Capture the cell that displays the provided text and extract its (X, Y) central coordinate. 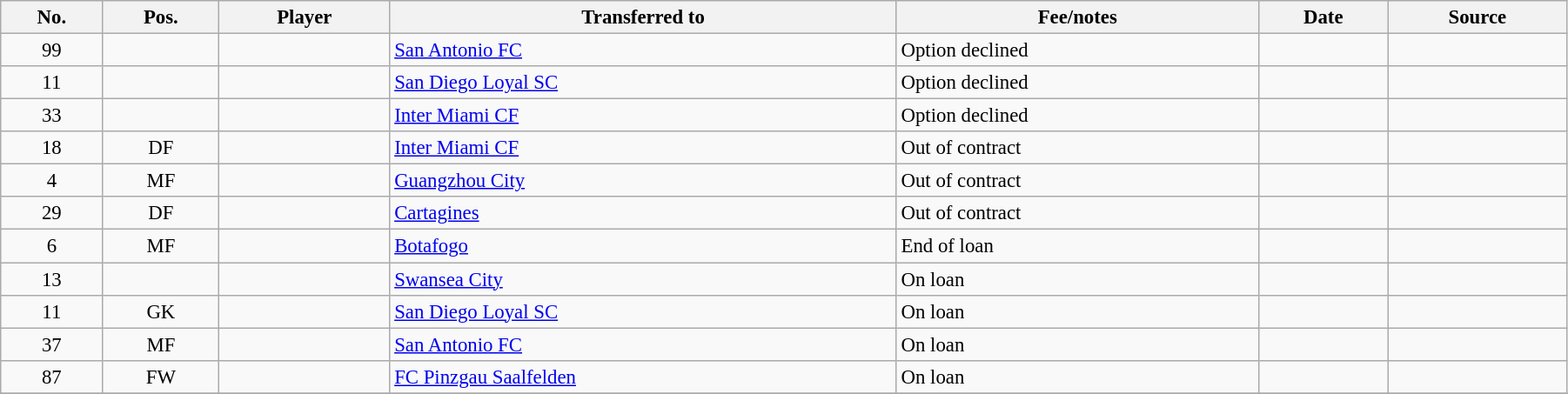
4 (52, 181)
29 (52, 213)
Cartagines (643, 213)
End of loan (1077, 246)
No. (52, 17)
18 (52, 148)
37 (52, 344)
Player (305, 17)
33 (52, 116)
13 (52, 279)
Transferred to (643, 17)
Guangzhou City (643, 181)
87 (52, 377)
Source (1478, 17)
Swansea City (643, 279)
Pos. (161, 17)
Botafogo (643, 246)
Fee/notes (1077, 17)
6 (52, 246)
FC Pinzgau Saalfelden (643, 377)
GK (161, 311)
FW (161, 377)
Date (1323, 17)
99 (52, 50)
